Scan for the cell matching the given text and deliver its (x, y) coordinate at center. 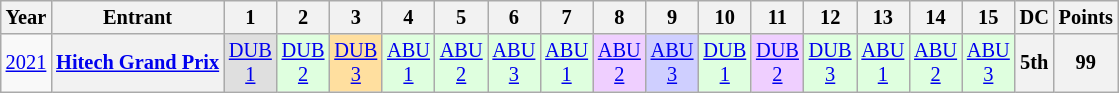
5th (1034, 63)
3 (356, 17)
6 (514, 17)
8 (620, 17)
Points (1086, 17)
DC (1034, 17)
12 (830, 17)
5 (462, 17)
Year (26, 17)
15 (988, 17)
Hitech Grand Prix (138, 63)
2021 (26, 63)
1 (250, 17)
7 (566, 17)
10 (724, 17)
Entrant (138, 17)
11 (778, 17)
4 (408, 17)
13 (882, 17)
2 (304, 17)
14 (936, 17)
9 (672, 17)
99 (1086, 63)
